Capture the cell that displays the provided text and extract its [X, Y] central coordinate. 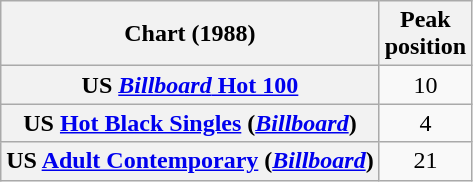
US Hot Black Singles (Billboard) [190, 123]
US Billboard Hot 100 [190, 85]
4 [425, 123]
Chart (1988) [190, 34]
Peakposition [425, 34]
10 [425, 85]
US Adult Contemporary (Billboard) [190, 161]
21 [425, 161]
